Locate the cell with the specified text and output its (X, Y) center coordinate. 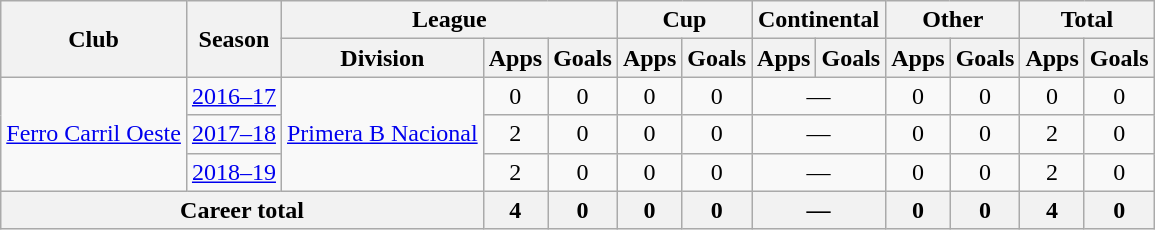
2017–18 (234, 134)
Career total (242, 210)
Season (234, 39)
Continental (819, 20)
Primera B Nacional (382, 134)
Other (953, 20)
Ferro Carril Oeste (94, 134)
Total (1087, 20)
Division (382, 58)
Cup (684, 20)
2018–19 (234, 172)
2016–17 (234, 96)
Club (94, 39)
League (449, 20)
